For the text-containing cell, return its midpoint in (X, Y) coordinate format. 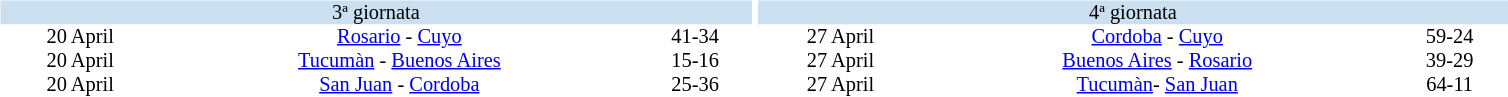
3ª giornata (376, 12)
15-16 (695, 60)
Tucumàn- San Juan (1157, 84)
39-29 (1450, 60)
41-34 (695, 36)
Tucumàn - Buenos Aires (400, 60)
Buenos Aires - Rosario (1157, 60)
25-36 (695, 84)
4ª giornata (1132, 12)
San Juan - Cordoba (400, 84)
59-24 (1450, 36)
Cordoba - Cuyo (1157, 36)
64-11 (1450, 84)
Rosario - Cuyo (400, 36)
